Search for the cell housing the specified text and yield its (X, Y) center coordinate. 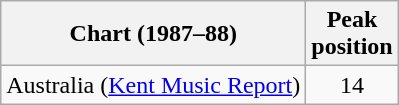
Australia (Kent Music Report) (154, 85)
Chart (1987–88) (154, 34)
14 (352, 85)
Peakposition (352, 34)
